Scan for the cell matching the given text and deliver its [X, Y] coordinate at center. 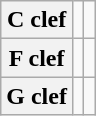
G clef [37, 96]
C clef [37, 20]
F clef [37, 58]
